Determine the [X, Y] coordinate at the center of the cell enclosing the given text.  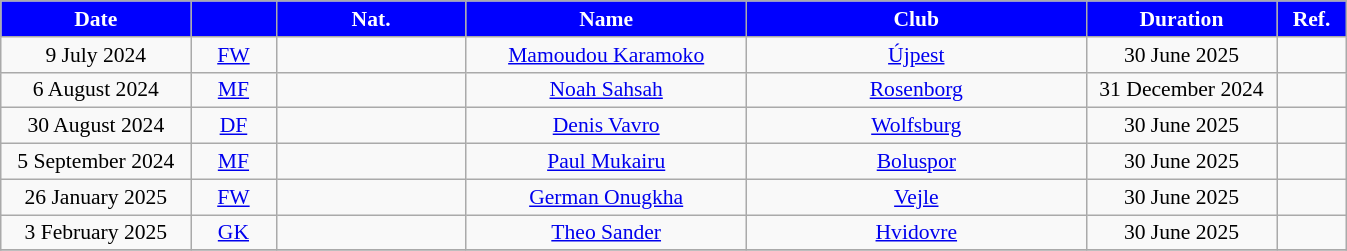
GK [234, 233]
Vejle [916, 197]
9 July 2024 [96, 55]
Theo Sander [606, 233]
5 September 2024 [96, 162]
Ref. [1311, 19]
Noah Sahsah [606, 90]
Újpest [916, 55]
Hvidovre [916, 233]
3 February 2025 [96, 233]
6 August 2024 [96, 90]
Club [916, 19]
German Onugkha [606, 197]
31 December 2024 [1181, 90]
30 August 2024 [96, 126]
Rosenborg [916, 90]
Name [606, 19]
26 January 2025 [96, 197]
Nat. [371, 19]
Denis Vavro [606, 126]
Duration [1181, 19]
Date [96, 19]
Mamoudou Karamoko [606, 55]
DF [234, 126]
Boluspor [916, 162]
Paul Mukairu [606, 162]
Wolfsburg [916, 126]
